Scan for the cell matching the given text and deliver its [X, Y] coordinate at center. 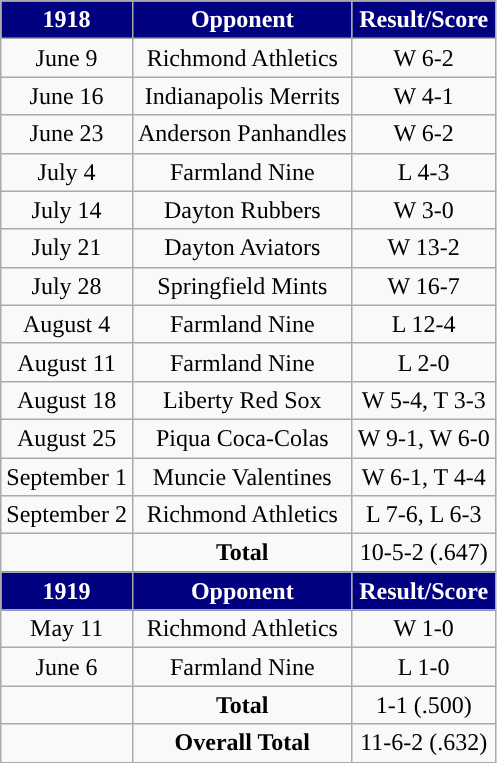
W 13-2 [424, 248]
W 16-7 [424, 286]
June 23 [67, 134]
Springfield Mints [242, 286]
L 7-6, L 6-3 [424, 515]
August 25 [67, 438]
L 2-0 [424, 362]
Dayton Rubbers [242, 210]
Dayton Aviators [242, 248]
10-5-2 (.647) [424, 553]
August 11 [67, 362]
June 16 [67, 96]
August 18 [67, 400]
1919 [67, 591]
September 2 [67, 515]
W 6-1, T 4-4 [424, 477]
Liberty Red Sox [242, 400]
Piqua Coca-Colas [242, 438]
W 5-4, T 3-3 [424, 400]
Overall Total [242, 743]
July 21 [67, 248]
W 9-1, W 6-0 [424, 438]
W 3-0 [424, 210]
11-6-2 (.632) [424, 743]
Muncie Valentines [242, 477]
W 1-0 [424, 629]
July 14 [67, 210]
L 12-4 [424, 324]
1918 [67, 20]
Indianapolis Merrits [242, 96]
Anderson Panhandles [242, 134]
July 4 [67, 172]
W 4-1 [424, 96]
L 1-0 [424, 667]
September 1 [67, 477]
July 28 [67, 286]
June 9 [67, 58]
August 4 [67, 324]
L 4-3 [424, 172]
1-1 (.500) [424, 705]
May 11 [67, 629]
June 6 [67, 667]
